Identify which cell holds the provided text, then report its (x, y) central coordinate. 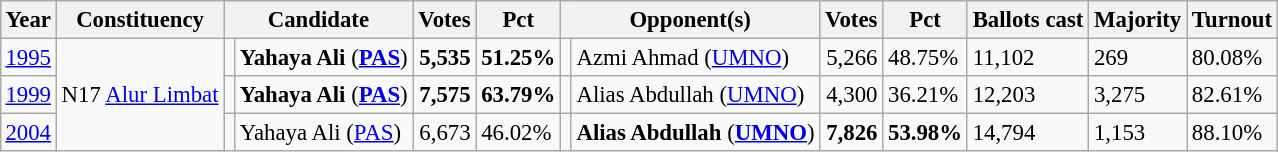
Opponent(s) (690, 20)
5,266 (852, 57)
269 (1138, 57)
7,575 (444, 95)
36.21% (926, 95)
53.98% (926, 133)
1995 (28, 57)
7,826 (852, 133)
1,153 (1138, 133)
N17 Alur Limbat (140, 94)
3,275 (1138, 95)
Ballots cast (1028, 20)
Year (28, 20)
Azmi Ahmad (UMNO) (696, 57)
Candidate (318, 20)
63.79% (518, 95)
11,102 (1028, 57)
14,794 (1028, 133)
2004 (28, 133)
5,535 (444, 57)
51.25% (518, 57)
80.08% (1232, 57)
12,203 (1028, 95)
6,673 (444, 133)
Turnout (1232, 20)
Majority (1138, 20)
46.02% (518, 133)
88.10% (1232, 133)
48.75% (926, 57)
4,300 (852, 95)
82.61% (1232, 95)
1999 (28, 95)
Constituency (140, 20)
